Search for the cell housing the specified text and yield its (X, Y) center coordinate. 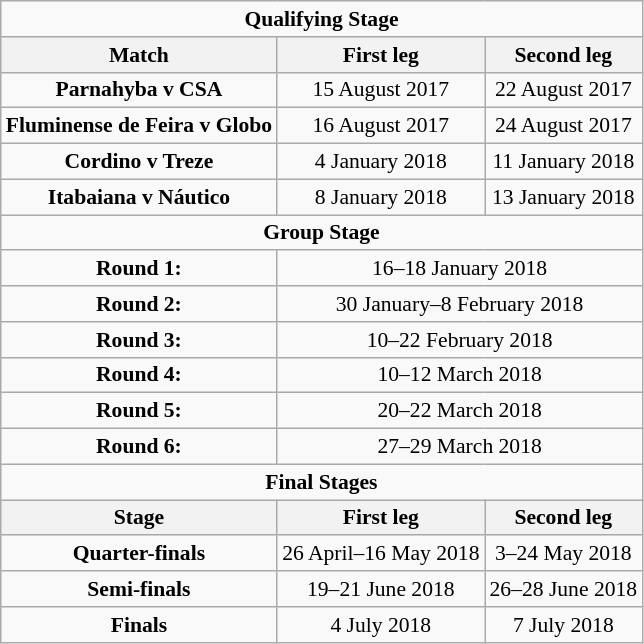
Round 4: (139, 375)
8 January 2018 (380, 197)
30 January–8 February 2018 (460, 304)
Quarter-finals (139, 554)
10–12 March 2018 (460, 375)
Match (139, 55)
4 January 2018 (380, 162)
16–18 January 2018 (460, 269)
11 January 2018 (563, 162)
20–22 March 2018 (460, 411)
Round 3: (139, 340)
27–29 March 2018 (460, 447)
3–24 May 2018 (563, 554)
Semi-finals (139, 589)
Stage (139, 518)
Fluminense de Feira v Globo (139, 126)
Itabaiana v Náutico (139, 197)
10–22 February 2018 (460, 340)
Round 5: (139, 411)
Round 6: (139, 447)
13 January 2018 (563, 197)
26–28 June 2018 (563, 589)
Finals (139, 625)
Parnahyba v CSA (139, 90)
26 April–16 May 2018 (380, 554)
16 August 2017 (380, 126)
7 July 2018 (563, 625)
Cordino v Treze (139, 162)
24 August 2017 (563, 126)
Qualifying Stage (322, 19)
Final Stages (322, 482)
Round 2: (139, 304)
Round 1: (139, 269)
19–21 June 2018 (380, 589)
Group Stage (322, 233)
4 July 2018 (380, 625)
22 August 2017 (563, 90)
15 August 2017 (380, 90)
